Detect which cell encompasses the target text, then output its [x, y] center coordinate. 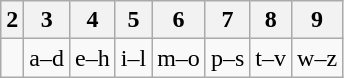
m–o [179, 58]
t–v [271, 58]
3 [47, 20]
w–z [318, 58]
4 [93, 20]
e–h [93, 58]
a–d [47, 58]
7 [227, 20]
5 [133, 20]
p–s [227, 58]
8 [271, 20]
2 [12, 20]
9 [318, 20]
i–l [133, 58]
6 [179, 20]
